Output the (x, y) coordinate of the center of the cell containing the given text.  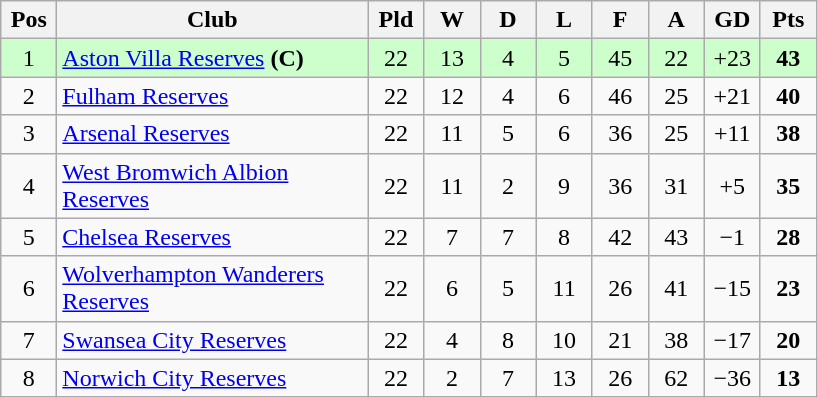
12 (452, 96)
23 (788, 288)
46 (620, 96)
Norwich City Reserves (212, 378)
10 (564, 340)
Aston Villa Reserves (C) (212, 58)
−1 (732, 237)
+11 (732, 134)
35 (788, 186)
D (508, 20)
Arsenal Reserves (212, 134)
1 (29, 58)
F (620, 20)
28 (788, 237)
45 (620, 58)
W (452, 20)
+23 (732, 58)
+5 (732, 186)
−17 (732, 340)
GD (732, 20)
31 (676, 186)
West Bromwich Albion Reserves (212, 186)
+21 (732, 96)
A (676, 20)
41 (676, 288)
Chelsea Reserves (212, 237)
40 (788, 96)
Pos (29, 20)
62 (676, 378)
Pts (788, 20)
Swansea City Reserves (212, 340)
20 (788, 340)
Pld (396, 20)
42 (620, 237)
−36 (732, 378)
9 (564, 186)
−15 (732, 288)
3 (29, 134)
Club (212, 20)
Wolverhampton Wanderers Reserves (212, 288)
21 (620, 340)
L (564, 20)
Fulham Reserves (212, 96)
